Extract the [x, y] coordinate from the center of the cell holding the provided text.  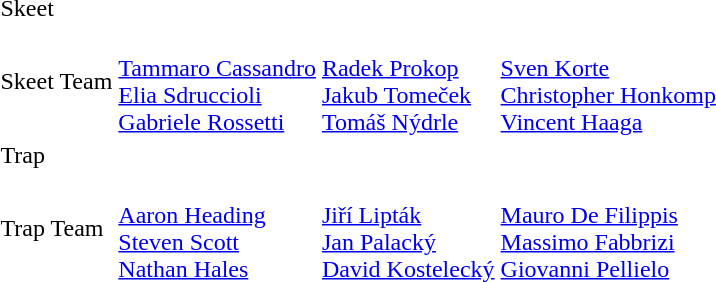
Tammaro CassandroElia SdruccioliGabriele Rossetti [218, 82]
Radek ProkopJakub TomečekTomáš Nýdrle [408, 82]
